Locate the cell with the specified text and output its (x, y) center coordinate. 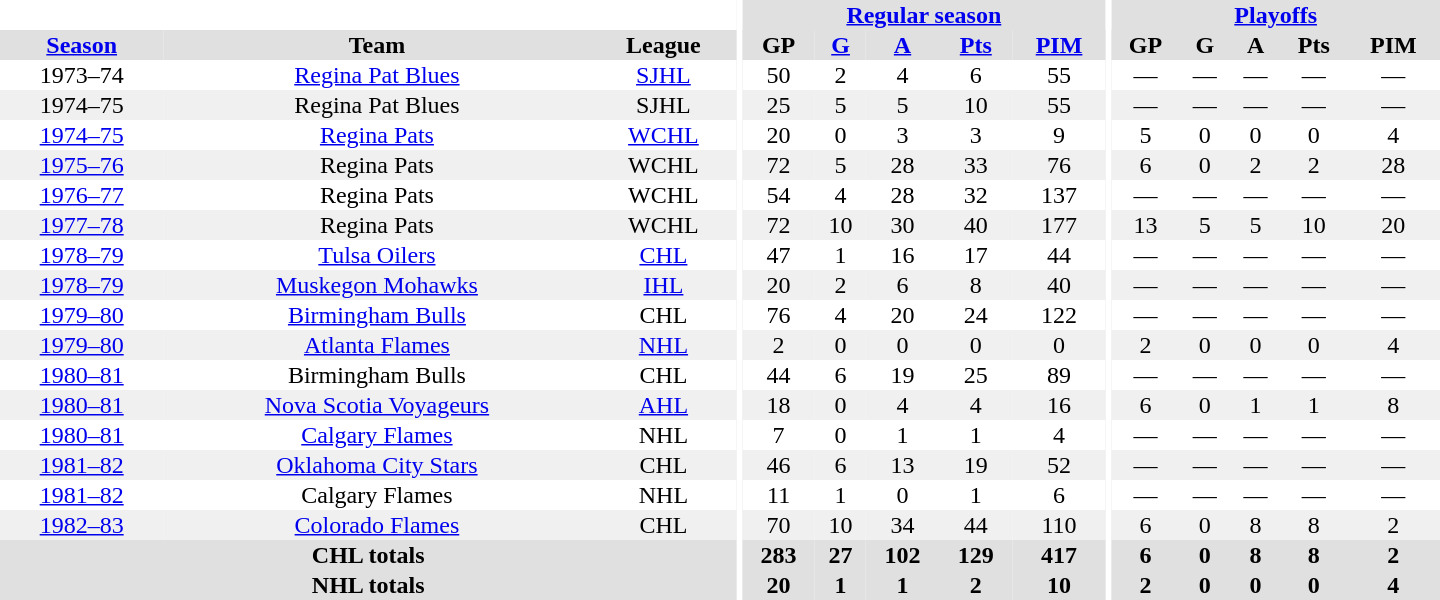
Playoffs (1276, 15)
24 (976, 315)
IHL (663, 285)
League (663, 45)
102 (902, 555)
Colorado Flames (376, 525)
34 (902, 525)
47 (778, 255)
33 (976, 165)
54 (778, 195)
Muskegon Mohawks (376, 285)
Tulsa Oilers (376, 255)
32 (976, 195)
110 (1058, 525)
89 (1058, 375)
NHL totals (368, 585)
129 (976, 555)
Atlanta Flames (376, 345)
1982–83 (82, 525)
52 (1058, 465)
Season (82, 45)
30 (902, 225)
1976–77 (82, 195)
Nova Scotia Voyageurs (376, 405)
CHL totals (368, 555)
27 (840, 555)
177 (1058, 225)
18 (778, 405)
Team (376, 45)
46 (778, 465)
7 (778, 435)
283 (778, 555)
122 (1058, 315)
1975–76 (82, 165)
70 (778, 525)
Oklahoma City Stars (376, 465)
AHL (663, 405)
137 (1058, 195)
1973–74 (82, 75)
9 (1058, 135)
Regular season (924, 15)
50 (778, 75)
417 (1058, 555)
1977–78 (82, 225)
17 (976, 255)
11 (778, 495)
